Return [x, y] of the center of cell containing provided text 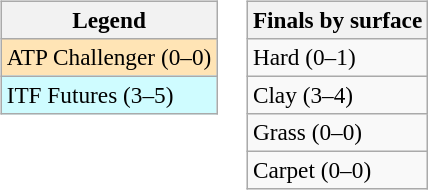
Hard (0–1) [337, 57]
Legend [108, 20]
Grass (0–0) [337, 133]
Finals by surface [337, 20]
ATP Challenger (0–0) [108, 57]
Clay (3–4) [337, 95]
Carpet (0–0) [337, 171]
ITF Futures (3–5) [108, 95]
